Extract the (x, y) coordinate from the center of the cell holding the provided text.  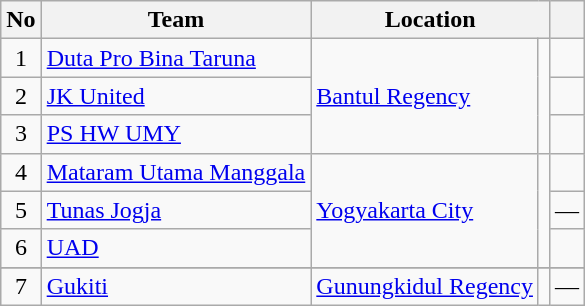
5 (21, 210)
4 (21, 172)
Location (430, 20)
Yogyakarta City (425, 210)
UAD (176, 248)
Tunas Jogja (176, 210)
Gunungkidul Regency (425, 286)
Bantul Regency (425, 96)
2 (21, 96)
1 (21, 58)
6 (21, 248)
No (21, 20)
Team (176, 20)
3 (21, 134)
Gukiti (176, 286)
Mataram Utama Manggala (176, 172)
PS HW UMY (176, 134)
7 (21, 286)
JK United (176, 96)
Duta Pro Bina Taruna (176, 58)
